Identify which cell holds the provided text, then report its [X, Y] central coordinate. 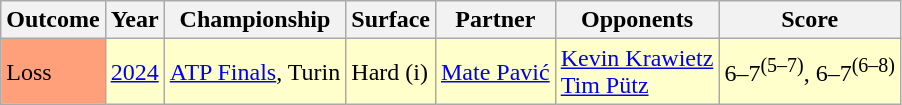
ATP Finals, Turin [255, 72]
Surface [391, 20]
Year [134, 20]
6–7(5–7), 6–7(6–8) [810, 72]
Outcome [53, 20]
Kevin Krawietz Tim Pütz [637, 72]
Opponents [637, 20]
Score [810, 20]
Partner [495, 20]
Loss [53, 72]
2024 [134, 72]
Mate Pavić [495, 72]
Championship [255, 20]
Hard (i) [391, 72]
